Determine the [x, y] coordinate at the center of the cell enclosing the given text.  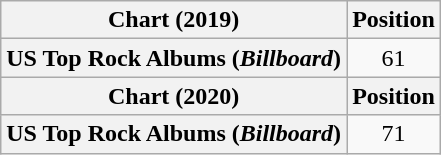
71 [394, 134]
Chart (2020) [174, 96]
61 [394, 58]
Chart (2019) [174, 20]
